Return [X, Y] of the center of cell containing provided text 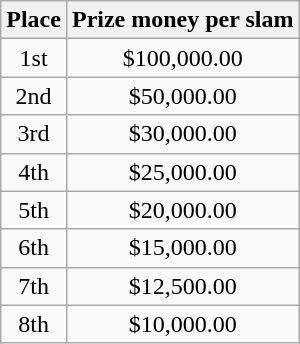
$30,000.00 [182, 134]
3rd [34, 134]
$100,000.00 [182, 58]
Place [34, 20]
$12,500.00 [182, 286]
$20,000.00 [182, 210]
8th [34, 324]
$10,000.00 [182, 324]
Prize money per slam [182, 20]
5th [34, 210]
$15,000.00 [182, 248]
1st [34, 58]
7th [34, 286]
$50,000.00 [182, 96]
6th [34, 248]
4th [34, 172]
2nd [34, 96]
$25,000.00 [182, 172]
